Identify which cell holds the provided text, then report its (x, y) central coordinate. 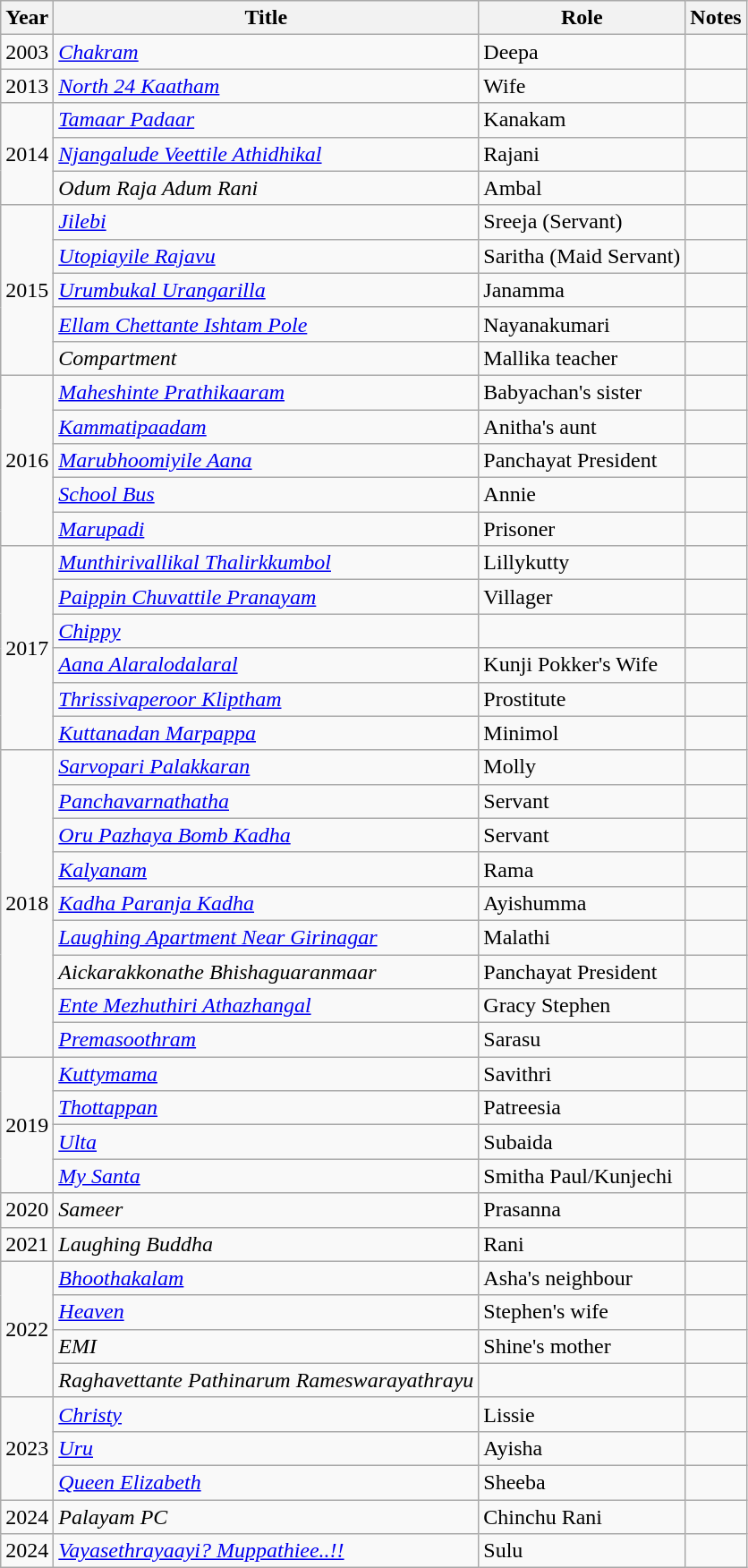
Marupadi (267, 529)
Urumbukal Urangarilla (267, 290)
Ente Mezhuthiri Athazhangal (267, 1006)
Subaida (582, 1142)
Chakram (267, 52)
Rama (582, 869)
Role (582, 18)
Mallika teacher (582, 358)
Wife (582, 86)
Gracy Stephen (582, 1006)
2022 (27, 1329)
North 24 Kaatham (267, 86)
Ulta (267, 1142)
Prisoner (582, 529)
2017 (27, 648)
Ellam Chettante Ishtam Pole (267, 324)
Sreeja (Servant) (582, 222)
Lissie (582, 1414)
Stephen's wife (582, 1312)
2023 (27, 1448)
Nayanakumari (582, 324)
Uru (267, 1448)
Compartment (267, 358)
Oru Pazhaya Bomb Kadha (267, 835)
Prostitute (582, 699)
Paippin Chuvattile Pranayam (267, 597)
Kuttymama (267, 1074)
Savithri (582, 1074)
Janamma (582, 290)
Chippy (267, 631)
Kanakam (582, 120)
Sheeba (582, 1482)
Aana Alaralodalaral (267, 665)
Ayishumma (582, 903)
Panchavarnathatha (267, 801)
Babyachan's sister (582, 392)
School Bus (267, 495)
Ayisha (582, 1448)
2019 (27, 1125)
Thottappan (267, 1108)
Sulu (582, 1551)
Utopiayile Rajavu (267, 256)
Chinchu Rani (582, 1517)
Queen Elizabeth (267, 1482)
Thrissivaperoor Kliptham (267, 699)
Rani (582, 1244)
Laughing Buddha (267, 1244)
Shine's mother (582, 1346)
Aickarakkonathe Bhishaguaranmaar (267, 971)
Notes (716, 18)
Tamaar Padaar (267, 120)
Malathi (582, 937)
Lillykutty (582, 563)
Marubhoomiyile Aana (267, 461)
Patreesia (582, 1108)
Jilebi (267, 222)
Villager (582, 597)
Odum Raja Adum Rani (267, 188)
Title (267, 18)
Njangalude Veettile Athidhikal (267, 154)
2015 (27, 290)
Year (27, 18)
Christy (267, 1414)
Kammatipaadam (267, 427)
Annie (582, 495)
Palayam PC (267, 1517)
2021 (27, 1244)
Anitha's aunt (582, 427)
Premasoothram (267, 1040)
Deepa (582, 52)
2013 (27, 86)
2014 (27, 154)
2018 (27, 904)
Saritha (Maid Servant) (582, 256)
Sarvopari Palakkaran (267, 767)
Rajani (582, 154)
Smitha Paul/Kunjechi (582, 1176)
2003 (27, 52)
Ambal (582, 188)
My Santa (267, 1176)
Minimol (582, 733)
Asha's neighbour (582, 1278)
Molly (582, 767)
Kunji Pokker's Wife (582, 665)
Prasanna (582, 1210)
Laughing Apartment Near Girinagar (267, 937)
Sarasu (582, 1040)
Kuttanadan Marpappa (267, 733)
Raghavettante Pathinarum Rameswarayathrayu (267, 1380)
Maheshinte Prathikaaram (267, 392)
Sameer (267, 1210)
Heaven (267, 1312)
Kalyanam (267, 869)
EMI (267, 1346)
Kadha Paranja Kadha (267, 903)
Munthirivallikal Thalirkkumbol (267, 563)
2016 (27, 460)
2020 (27, 1210)
Bhoothakalam (267, 1278)
Vayasethrayaayi? Muppathiee..!! (267, 1551)
